Return the [X, Y] coordinate for the center point of the cell that contains the specified text.  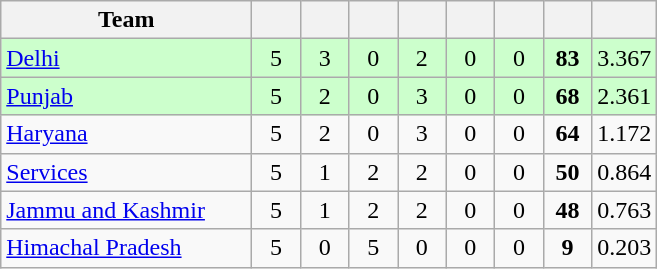
Punjab [126, 96]
48 [568, 210]
Jammu and Kashmir [126, 210]
0.203 [624, 248]
3.367 [624, 58]
64 [568, 134]
1.172 [624, 134]
Team [126, 20]
50 [568, 172]
2.361 [624, 96]
0.763 [624, 210]
83 [568, 58]
68 [568, 96]
Haryana [126, 134]
Himachal Pradesh [126, 248]
9 [568, 248]
0.864 [624, 172]
Delhi [126, 58]
Services [126, 172]
